Extract the [X, Y] coordinate from the center of the cell holding the provided text.  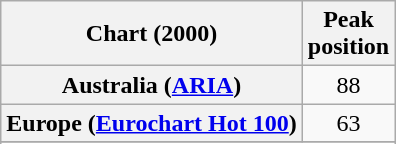
Chart (2000) [152, 34]
63 [348, 123]
Australia (ARIA) [152, 85]
88 [348, 85]
Peakposition [348, 34]
Europe (Eurochart Hot 100) [152, 123]
